Locate the cell with the specified text and output its (x, y) center coordinate. 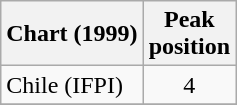
Peakposition (189, 34)
Chart (1999) (72, 34)
Chile (IFPI) (72, 85)
4 (189, 85)
